Scan for the cell matching the given text and deliver its (x, y) coordinate at center. 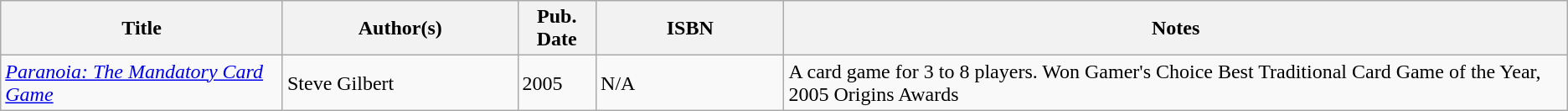
ISBN (690, 29)
N/A (690, 82)
Notes (1176, 29)
Title (142, 29)
Steve Gilbert (400, 82)
Pub. Date (557, 29)
A card game for 3 to 8 players. Won Gamer's Choice Best Traditional Card Game of the Year, 2005 Origins Awards (1176, 82)
2005 (557, 82)
Paranoia: The Mandatory Card Game (142, 82)
Author(s) (400, 29)
